Identify which cell holds the provided text, then report its (X, Y) central coordinate. 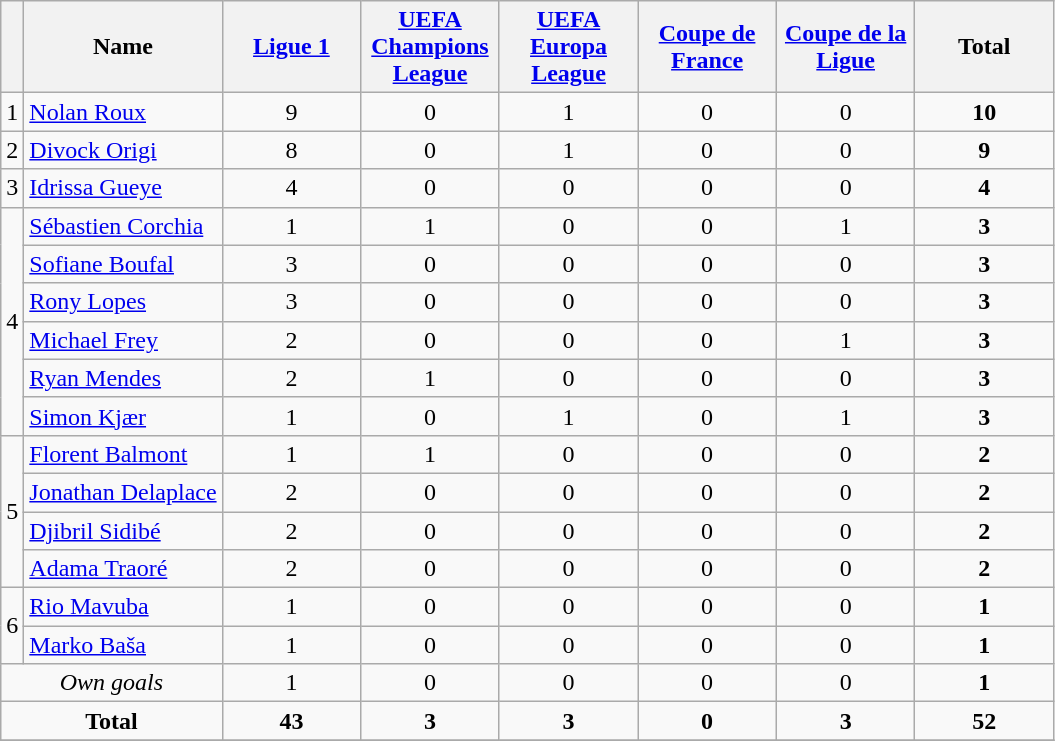
Jonathan Delaplace (123, 492)
Coupe de la Ligue (846, 47)
10 (984, 112)
Florent Balmont (123, 454)
Name (123, 47)
Coupe de France (708, 47)
UEFA Champions League (430, 47)
43 (292, 721)
Djibril Sidibé (123, 531)
UEFA Europa League (568, 47)
Marko Baša (123, 645)
5 (12, 511)
Rio Mavuba (123, 607)
Ligue 1 (292, 47)
Adama Traoré (123, 569)
Own goals (112, 683)
Nolan Roux (123, 112)
Divock Origi (123, 150)
Sofiane Boufal (123, 264)
Idrissa Gueye (123, 188)
8 (292, 150)
Simon Kjær (123, 416)
Michael Frey (123, 340)
52 (984, 721)
Sébastien Corchia (123, 226)
Rony Lopes (123, 302)
6 (12, 626)
Ryan Mendes (123, 378)
